Output the (x, y) coordinate of the center of the cell containing the given text.  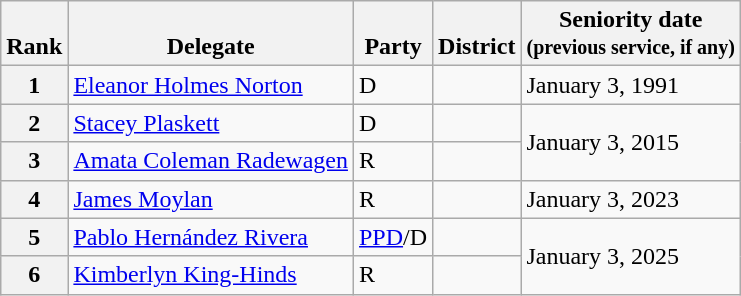
January 3, 1991 (630, 85)
3 (34, 161)
Seniority date(previous service, if any) (630, 34)
Pablo Hernández Rivera (211, 237)
January 3, 2025 (630, 256)
James Moylan (211, 199)
Rank (34, 34)
PPD/D (392, 237)
January 3, 2023 (630, 199)
Delegate (211, 34)
Amata Coleman Radewagen (211, 161)
5 (34, 237)
4 (34, 199)
6 (34, 275)
Eleanor Holmes Norton (211, 85)
January 3, 2015 (630, 142)
Kimberlyn King-Hinds (211, 275)
2 (34, 123)
Stacey Plaskett (211, 123)
1 (34, 85)
District (477, 34)
Party (392, 34)
